From the cell containing the given text, extract its center point as [x, y] coordinate. 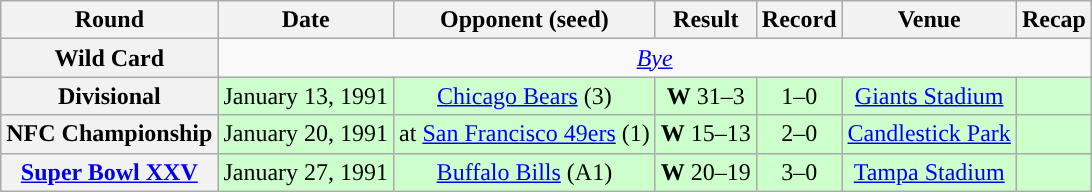
Buffalo Bills (A1) [525, 172]
Super Bowl XXV [110, 172]
Venue [929, 20]
January 20, 1991 [306, 134]
Date [306, 20]
1–0 [799, 96]
W 20–19 [706, 172]
Chicago Bears (3) [525, 96]
W 15–13 [706, 134]
Candlestick Park [929, 134]
Wild Card [110, 58]
Divisional [110, 96]
NFC Championship [110, 134]
Recap [1054, 20]
Record [799, 20]
at San Francisco 49ers (1) [525, 134]
Tampa Stadium [929, 172]
Opponent (seed) [525, 20]
2–0 [799, 134]
January 27, 1991 [306, 172]
Round [110, 20]
3–0 [799, 172]
January 13, 1991 [306, 96]
Giants Stadium [929, 96]
W 31–3 [706, 96]
Bye [655, 58]
Result [706, 20]
